Return the [x, y] coordinate for the center point of the cell that contains the specified text.  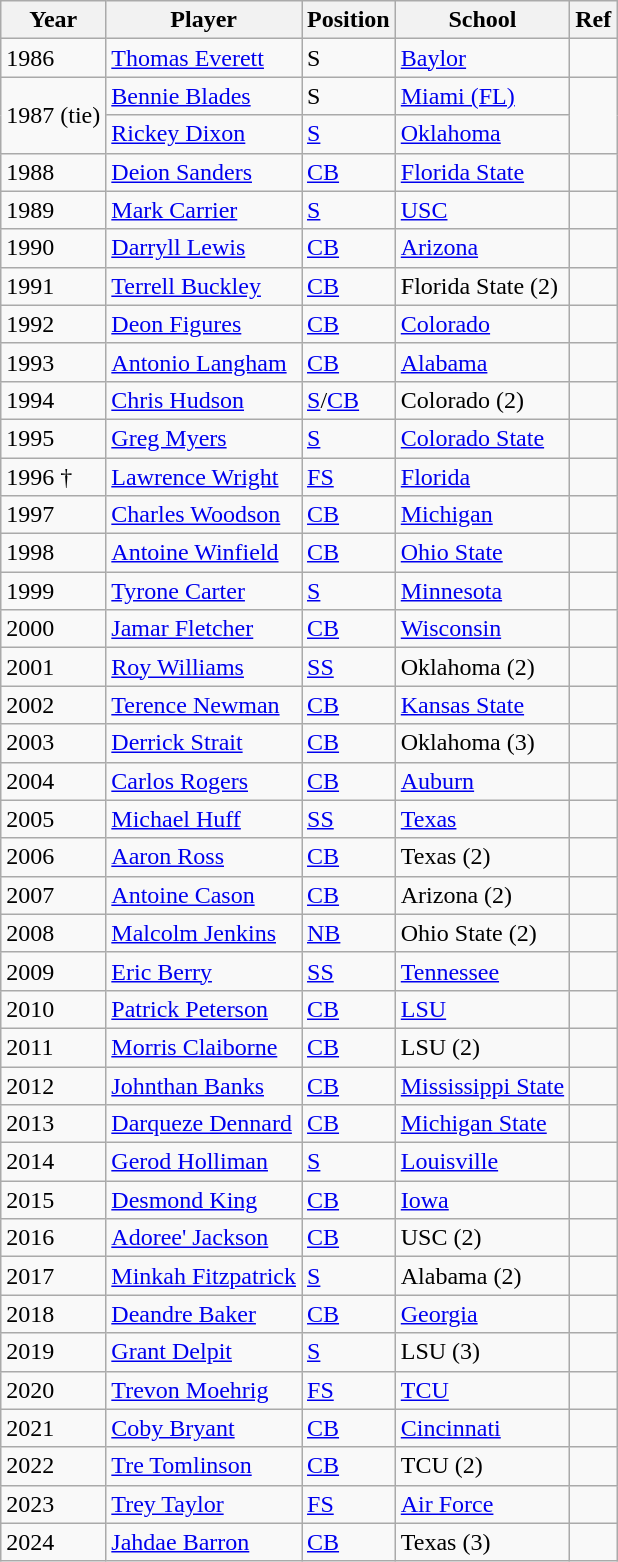
2012 [54, 1085]
Tre Tomlinson [204, 1466]
Deandre Baker [204, 1314]
Antoine Cason [204, 895]
Georgia [482, 1314]
2005 [54, 819]
1997 [54, 515]
1987 (tie) [54, 115]
Aaron Ross [204, 857]
2022 [54, 1466]
Terence Newman [204, 705]
Florida [482, 477]
2008 [54, 933]
Antoine Winfield [204, 553]
Colorado [482, 324]
Darqueze Dennard [204, 1124]
Arizona [482, 248]
Air Force [482, 1504]
Alabama [482, 362]
LSU (2) [482, 1047]
Oklahoma [482, 134]
2015 [54, 1200]
Trevon Moehrig [204, 1390]
1991 [54, 286]
Coby Bryant [204, 1428]
Chris Hudson [204, 400]
Kansas State [482, 705]
Florida State (2) [482, 286]
S/CB [349, 400]
1992 [54, 324]
Greg Myers [204, 438]
Roy Williams [204, 667]
2002 [54, 705]
Colorado (2) [482, 400]
Ohio State [482, 553]
Florida State [482, 172]
Eric Berry [204, 971]
2018 [54, 1314]
2013 [54, 1124]
2016 [54, 1238]
Mark Carrier [204, 210]
USC (2) [482, 1238]
Jahdae Barron [204, 1542]
Iowa [482, 1200]
Jamar Fletcher [204, 629]
Morris Claiborne [204, 1047]
Oklahoma (3) [482, 743]
2007 [54, 895]
Johnthan Banks [204, 1085]
Rickey Dixon [204, 134]
2010 [54, 1009]
2006 [54, 857]
Texas (3) [482, 1542]
Charles Woodson [204, 515]
2017 [54, 1276]
Trey Taylor [204, 1504]
USC [482, 210]
Desmond King [204, 1200]
Darryll Lewis [204, 248]
1995 [54, 438]
2021 [54, 1428]
Colorado State [482, 438]
1988 [54, 172]
Deion Sanders [204, 172]
2020 [54, 1390]
School [482, 20]
Mississippi State [482, 1085]
Wisconsin [482, 629]
LSU [482, 1009]
Antonio Langham [204, 362]
Minnesota [482, 591]
Arizona (2) [482, 895]
1996 † [54, 477]
Texas (2) [482, 857]
Miami (FL) [482, 96]
2011 [54, 1047]
Patrick Peterson [204, 1009]
TCU (2) [482, 1466]
2019 [54, 1352]
Tyrone Carter [204, 591]
Carlos Rogers [204, 781]
Oklahoma (2) [482, 667]
1999 [54, 591]
Player [204, 20]
Minkah Fitzpatrick [204, 1276]
Gerod Holliman [204, 1162]
1989 [54, 210]
Michael Huff [204, 819]
Terrell Buckley [204, 286]
NB [349, 933]
1986 [54, 58]
2003 [54, 743]
Thomas Everett [204, 58]
Michigan [482, 515]
Bennie Blades [204, 96]
2004 [54, 781]
2014 [54, 1162]
Tennessee [482, 971]
Grant Delpit [204, 1352]
Cincinnati [482, 1428]
2009 [54, 971]
Position [349, 20]
2000 [54, 629]
LSU (3) [482, 1352]
1990 [54, 248]
TCU [482, 1390]
Ref [594, 20]
2024 [54, 1542]
Louisville [482, 1162]
Michigan State [482, 1124]
Texas [482, 819]
1998 [54, 553]
Baylor [482, 58]
Adoree' Jackson [204, 1238]
2001 [54, 667]
Deon Figures [204, 324]
Ohio State (2) [482, 933]
Alabama (2) [482, 1276]
Malcolm Jenkins [204, 933]
2023 [54, 1504]
Lawrence Wright [204, 477]
Derrick Strait [204, 743]
1994 [54, 400]
Auburn [482, 781]
Year [54, 20]
1993 [54, 362]
